Determine the [X, Y] coordinate at the center of the cell enclosing the given text.  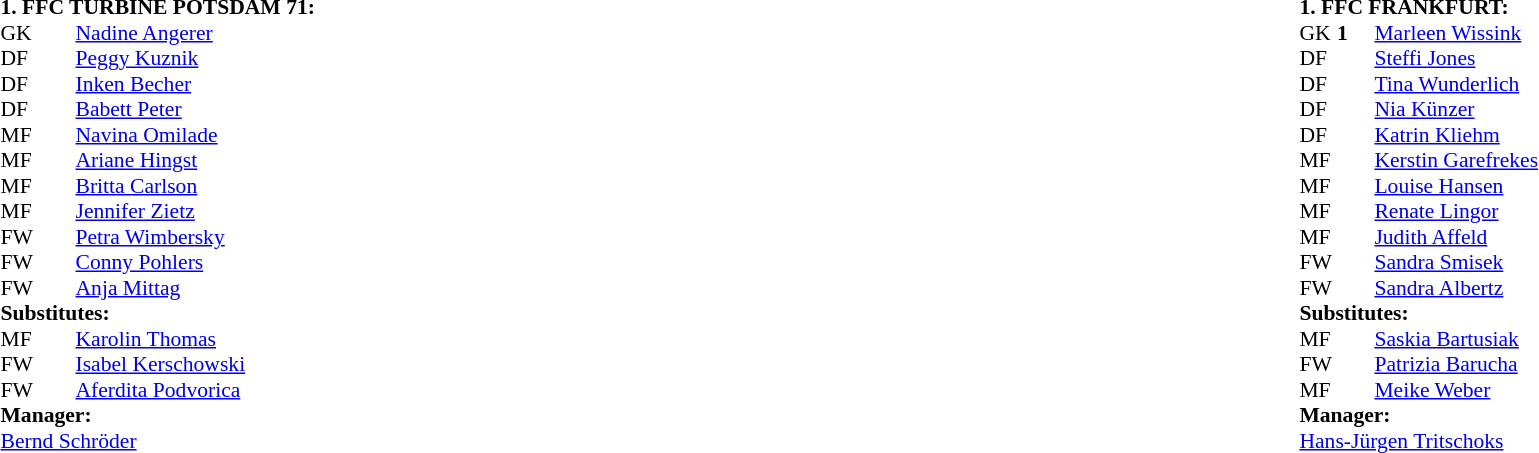
Anja Mittag [196, 288]
Renate Lingor [1456, 211]
Marleen Wissink [1456, 33]
Katrin Kliehm [1456, 135]
Aferdita Podvorica [196, 390]
Tina Wunderlich [1456, 84]
Judith Affeld [1456, 237]
Babett Peter [196, 109]
Petra Wimbersky [196, 237]
Kerstin Garefrekes [1456, 161]
Patrizia Barucha [1456, 365]
Isabel Kerschowski [196, 365]
Nia Künzer [1456, 109]
Louise Hansen [1456, 186]
Inken Becher [196, 84]
Nadine Angerer [196, 33]
Steffi Jones [1456, 59]
Britta Carlson [196, 186]
Peggy Kuznik [196, 59]
1 [1356, 33]
Karolin Thomas [196, 339]
Conny Pohlers [196, 263]
Ariane Hingst [196, 161]
Sandra Smisek [1456, 263]
Meike Weber [1456, 390]
Sandra Albertz [1456, 288]
Navina Omilade [196, 135]
Saskia Bartusiak [1456, 339]
Jennifer Zietz [196, 211]
